Locate the cell with the specified text and output its (X, Y) center coordinate. 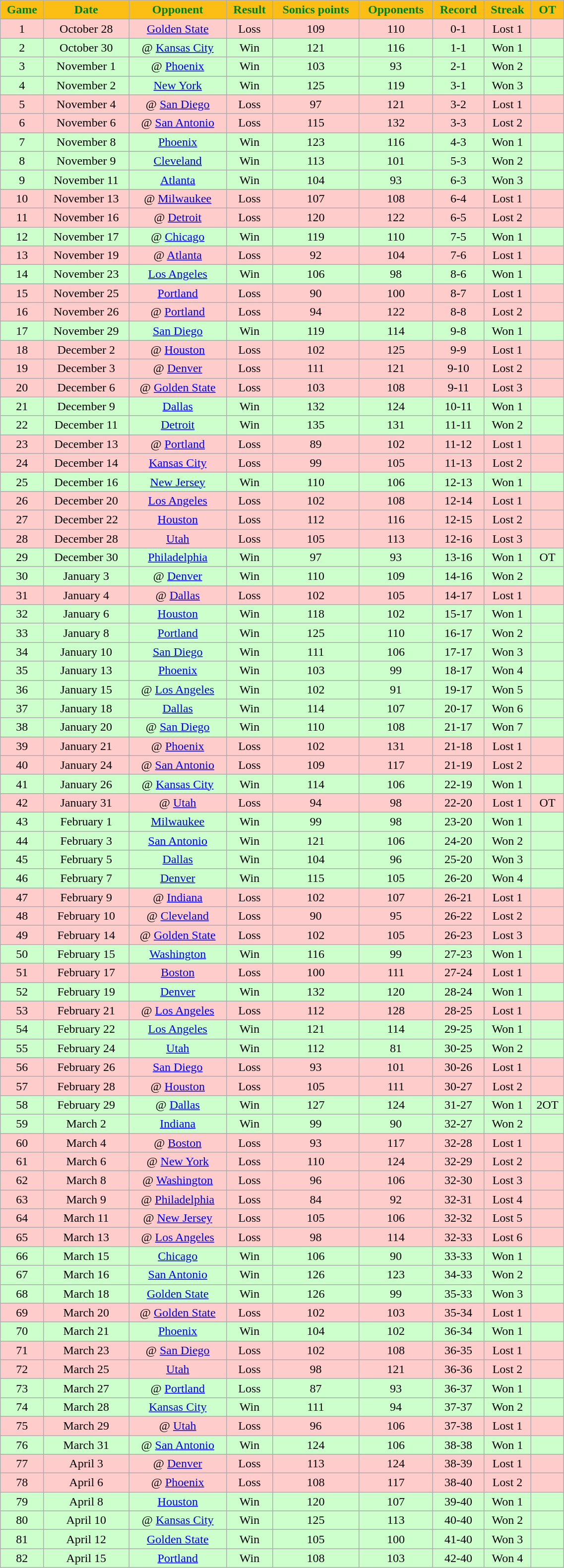
@ Washington (178, 1181)
November 8 (86, 142)
47 (22, 897)
November 11 (86, 180)
39-40 (458, 1502)
Sonics points (315, 10)
December 30 (86, 558)
New Jersey (178, 482)
New York (178, 85)
40 (22, 765)
2 (22, 48)
36-34 (458, 1331)
April 6 (86, 1483)
35-33 (458, 1294)
25 (22, 482)
72 (22, 1369)
0-1 (458, 29)
37-38 (458, 1426)
6-3 (458, 180)
53 (22, 1010)
59 (22, 1124)
4-3 (458, 142)
February 22 (86, 1029)
65 (22, 1237)
33 (22, 633)
57 (22, 1086)
24-20 (458, 841)
118 (315, 614)
75 (22, 1426)
12-14 (458, 501)
@ Atlanta (178, 255)
15 (22, 293)
42-40 (458, 1558)
74 (22, 1407)
Atlanta (178, 180)
135 (315, 425)
3-3 (458, 123)
December 16 (86, 482)
32-28 (458, 1142)
February 15 (86, 954)
21-19 (458, 765)
January 15 (86, 690)
32-27 (458, 1124)
20 (22, 387)
@ Boston (178, 1142)
6-4 (458, 198)
February 29 (86, 1105)
Chicago (178, 1256)
73 (22, 1388)
18 (22, 350)
March 20 (86, 1313)
30-27 (458, 1086)
50 (22, 954)
March 2 (86, 1124)
7-6 (458, 255)
November 13 (86, 198)
January 20 (86, 727)
April 8 (86, 1502)
46 (22, 878)
December 6 (86, 387)
37-37 (458, 1407)
@ Milwaukee (178, 198)
March 9 (86, 1199)
January 6 (86, 614)
31 (22, 595)
Game (22, 10)
33-33 (458, 1256)
58 (22, 1105)
54 (22, 1029)
24 (22, 463)
13 (22, 255)
March 27 (86, 1388)
49 (22, 935)
26-22 (458, 916)
February 9 (86, 897)
March 21 (86, 1331)
26-20 (458, 878)
February 24 (86, 1048)
December 2 (86, 350)
January 8 (86, 633)
21-18 (458, 746)
22 (22, 425)
March 4 (86, 1142)
71 (22, 1350)
@ Indiana (178, 897)
34 (22, 652)
March 28 (86, 1407)
6-5 (458, 217)
51 (22, 973)
December 20 (86, 501)
January 4 (86, 595)
7-5 (458, 237)
26-21 (458, 897)
Indiana (178, 1124)
Washington (178, 954)
45 (22, 860)
36-37 (458, 1388)
February 21 (86, 1010)
Opponents (396, 10)
78 (22, 1483)
January 13 (86, 671)
January 3 (86, 576)
December 13 (86, 444)
70 (22, 1331)
23-20 (458, 821)
38-39 (458, 1464)
30-26 (458, 1067)
89 (315, 444)
6 (22, 123)
28 (22, 538)
April 12 (86, 1539)
November 17 (86, 237)
36-35 (458, 1350)
February 17 (86, 973)
Lost 5 (508, 1218)
November 6 (86, 123)
March 8 (86, 1181)
20-17 (458, 708)
November 23 (86, 274)
12-15 (458, 519)
27 (22, 519)
Record (458, 10)
3-1 (458, 85)
22-19 (458, 784)
March 13 (86, 1237)
19 (22, 369)
14 (22, 274)
April 3 (86, 1464)
December 11 (86, 425)
November 19 (86, 255)
87 (315, 1388)
Milwaukee (178, 821)
March 18 (86, 1294)
18-17 (458, 671)
27-24 (458, 973)
December 22 (86, 519)
Lost 4 (508, 1199)
34-33 (458, 1275)
March 23 (86, 1350)
12-16 (458, 538)
Opponent (178, 10)
44 (22, 841)
February 1 (86, 821)
38-40 (458, 1483)
41-40 (458, 1539)
1-1 (458, 48)
8-8 (458, 312)
February 26 (86, 1067)
@ Philadelphia (178, 1199)
128 (396, 1010)
30-25 (458, 1048)
December 28 (86, 538)
26 (22, 501)
March 25 (86, 1369)
39 (22, 746)
28-25 (458, 1010)
35-34 (458, 1313)
23 (22, 444)
@ Chicago (178, 237)
January 31 (86, 803)
February 7 (86, 878)
61 (22, 1162)
Cleveland (178, 161)
19-17 (458, 690)
February 5 (86, 860)
31-27 (458, 1105)
Won 5 (508, 690)
February 10 (86, 916)
12-13 (458, 482)
December 3 (86, 369)
February 19 (86, 992)
November 25 (86, 293)
11-13 (458, 463)
5 (22, 104)
69 (22, 1313)
8-6 (458, 274)
79 (22, 1502)
February 3 (86, 841)
Won 6 (508, 708)
66 (22, 1256)
15-17 (458, 614)
November 4 (86, 104)
127 (315, 1105)
52 (22, 992)
December 9 (86, 406)
March 15 (86, 1256)
80 (22, 1520)
32 (22, 614)
68 (22, 1294)
29-25 (458, 1029)
22-20 (458, 803)
April 10 (86, 1520)
Result (250, 10)
Boston (178, 973)
3 (22, 66)
November 2 (86, 85)
32-32 (458, 1218)
38-38 (458, 1445)
95 (396, 916)
4 (22, 85)
84 (315, 1199)
December 14 (86, 463)
November 1 (86, 66)
Detroit (178, 425)
April 15 (86, 1558)
March 11 (86, 1218)
14-17 (458, 595)
January 10 (86, 652)
63 (22, 1199)
16 (22, 312)
43 (22, 821)
16-17 (458, 633)
12 (22, 237)
March 29 (86, 1426)
Philadelphia (178, 558)
14-16 (458, 576)
55 (22, 1048)
8 (22, 161)
March 16 (86, 1275)
82 (22, 1558)
@ Detroit (178, 217)
Won 7 (508, 727)
March 6 (86, 1162)
25-20 (458, 860)
7 (22, 142)
32-29 (458, 1162)
February 14 (86, 935)
January 21 (86, 746)
9-10 (458, 369)
November 29 (86, 331)
42 (22, 803)
35 (22, 671)
@ Cleveland (178, 916)
Lost 6 (508, 1237)
60 (22, 1142)
3-2 (458, 104)
64 (22, 1218)
November 9 (86, 161)
32-30 (458, 1181)
8-7 (458, 293)
11-12 (458, 444)
January 18 (86, 708)
62 (22, 1181)
56 (22, 1067)
37 (22, 708)
17 (22, 331)
2OT (547, 1105)
11 (22, 217)
9-8 (458, 331)
10-11 (458, 406)
30 (22, 576)
1 (22, 29)
Date (86, 10)
36-36 (458, 1369)
76 (22, 1445)
March 31 (86, 1445)
32-31 (458, 1199)
32-33 (458, 1237)
40-40 (458, 1520)
10 (22, 198)
91 (396, 690)
26-23 (458, 935)
67 (22, 1275)
January 26 (86, 784)
36 (22, 690)
9 (22, 180)
9-9 (458, 350)
Streak (508, 10)
November 16 (86, 217)
41 (22, 784)
11-11 (458, 425)
@ New Jersey (178, 1218)
9-11 (458, 387)
38 (22, 727)
77 (22, 1464)
28-24 (458, 992)
@ New York (178, 1162)
21-17 (458, 727)
October 30 (86, 48)
February 28 (86, 1086)
17-17 (458, 652)
November 26 (86, 312)
13-16 (458, 558)
2-1 (458, 66)
27-23 (458, 954)
January 24 (86, 765)
48 (22, 916)
5-3 (458, 161)
29 (22, 558)
October 28 (86, 29)
21 (22, 406)
